Provide the [x, y] coordinate of the cell's center where the given text is located.  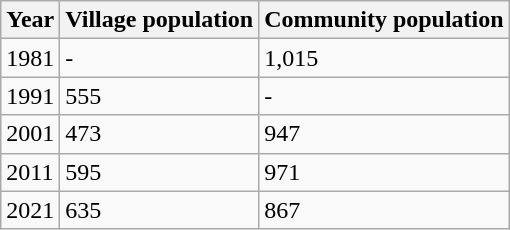
1,015 [384, 58]
595 [160, 172]
2011 [30, 172]
2001 [30, 134]
867 [384, 210]
1981 [30, 58]
Village population [160, 20]
Community population [384, 20]
635 [160, 210]
2021 [30, 210]
473 [160, 134]
947 [384, 134]
1991 [30, 96]
Year [30, 20]
971 [384, 172]
555 [160, 96]
